Scan for the cell matching the given text and deliver its (X, Y) coordinate at center. 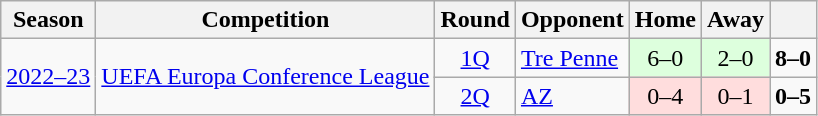
6–0 (665, 58)
1Q (475, 58)
8–0 (794, 58)
UEFA Europa Conference League (266, 77)
Opponent (572, 20)
2022–23 (48, 77)
Away (736, 20)
2–0 (736, 58)
Tre Penne (572, 58)
AZ (572, 96)
2Q (475, 96)
0–4 (665, 96)
Round (475, 20)
0–5 (794, 96)
Home (665, 20)
0–1 (736, 96)
Season (48, 20)
Competition (266, 20)
